Extract the (x, y) coordinate from the center of the cell holding the provided text.  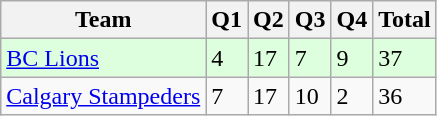
Q4 (352, 20)
2 (352, 96)
Calgary Stampeders (104, 96)
36 (405, 96)
4 (227, 58)
BC Lions (104, 58)
Total (405, 20)
Q3 (310, 20)
37 (405, 58)
Q2 (269, 20)
Team (104, 20)
9 (352, 58)
Q1 (227, 20)
10 (310, 96)
